Output the (X, Y) coordinate of the center of the cell containing the given text.  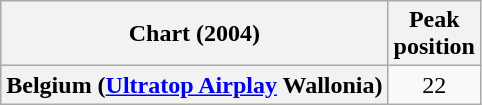
Chart (2004) (194, 34)
Belgium (Ultratop Airplay Wallonia) (194, 85)
Peakposition (434, 34)
22 (434, 85)
